Return [x, y] of the center of cell containing provided text 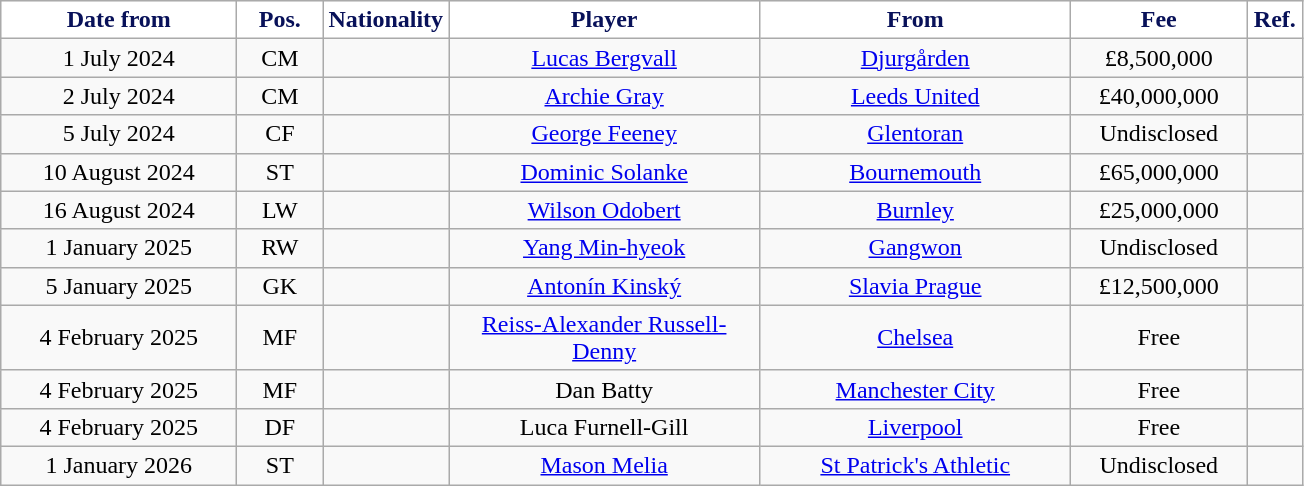
Nationality [386, 20]
Archie Gray [604, 96]
Burnley [916, 210]
£65,000,000 [1159, 172]
Player [604, 20]
Luca Furnell-Gill [604, 427]
5 July 2024 [119, 134]
Yang Min-hyeok [604, 248]
Djurgården [916, 58]
10 August 2024 [119, 172]
2 July 2024 [119, 96]
Mason Melia [604, 465]
RW [280, 248]
5 January 2025 [119, 286]
CF [280, 134]
£8,500,000 [1159, 58]
Gangwon [916, 248]
Bournemouth [916, 172]
1 July 2024 [119, 58]
Glentoran [916, 134]
DF [280, 427]
1 January 2026 [119, 465]
£12,500,000 [1159, 286]
16 August 2024 [119, 210]
Liverpool [916, 427]
Reiss-Alexander Russell-Denny [604, 338]
1 January 2025 [119, 248]
Wilson Odobert [604, 210]
George Feeney [604, 134]
GK [280, 286]
Antonín Kinský [604, 286]
Leeds United [916, 96]
St Patrick's Athletic [916, 465]
LW [280, 210]
Lucas Bergvall [604, 58]
Chelsea [916, 338]
Pos. [280, 20]
Date from [119, 20]
Fee [1159, 20]
Dominic Solanke [604, 172]
From [916, 20]
Manchester City [916, 389]
Slavia Prague [916, 286]
£40,000,000 [1159, 96]
£25,000,000 [1159, 210]
Ref. [1275, 20]
Dan Batty [604, 389]
